Determine the [x, y] coordinate at the center of the cell enclosing the given text.  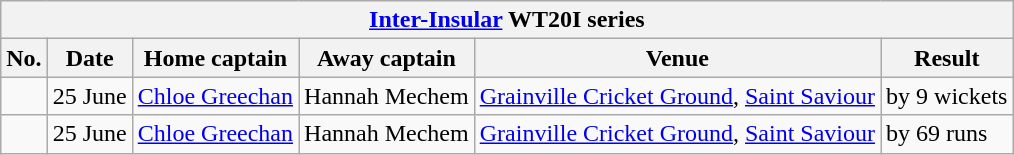
Venue [677, 58]
Date [90, 58]
by 9 wickets [947, 96]
Home captain [215, 58]
Inter-Insular WT20I series [507, 20]
Away captain [387, 58]
No. [24, 58]
by 69 runs [947, 134]
Result [947, 58]
